Determine the [x, y] coordinate at the center of the cell enclosing the given text.  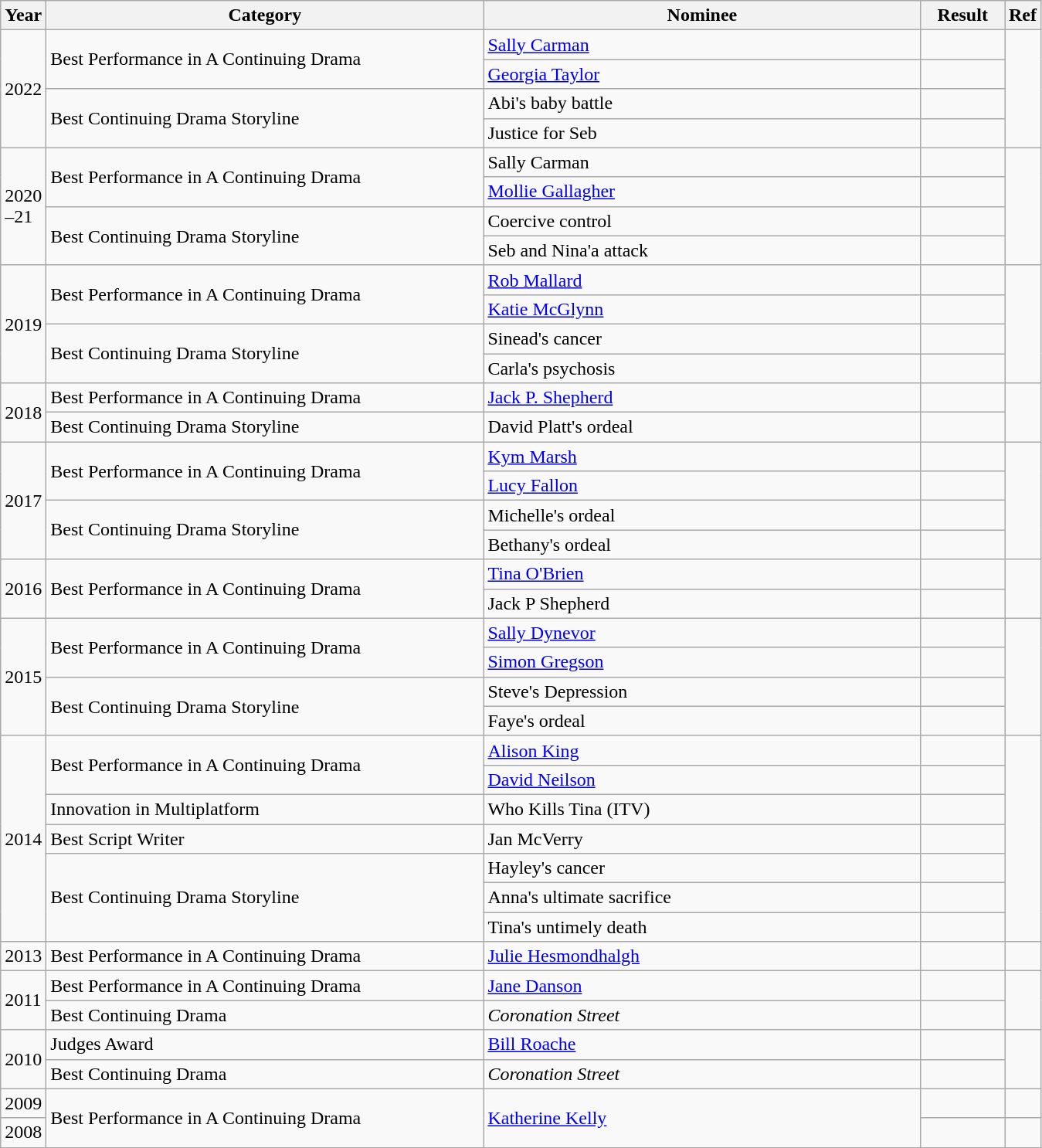
Year [23, 15]
Jane Danson [702, 986]
2016 [23, 589]
2015 [23, 677]
Justice for Seb [702, 133]
Bill Roache [702, 1044]
2022 [23, 89]
Abi's baby battle [702, 104]
Simon Gregson [702, 662]
Tina O'Brien [702, 574]
Rob Mallard [702, 280]
Ref [1023, 15]
Innovation in Multiplatform [265, 809]
Jack P Shepherd [702, 603]
Who Kills Tina (ITV) [702, 809]
Julie Hesmondhalgh [702, 956]
Jack P. Shepherd [702, 398]
Alison King [702, 750]
2009 [23, 1103]
2019 [23, 324]
Georgia Taylor [702, 74]
Kym Marsh [702, 457]
2011 [23, 1000]
Lucy Fallon [702, 486]
2020–21 [23, 206]
Steve's Depression [702, 691]
Judges Award [265, 1044]
Bethany's ordeal [702, 545]
Category [265, 15]
Mollie Gallagher [702, 192]
Faye's ordeal [702, 721]
Sinead's cancer [702, 338]
Sally Dynevor [702, 633]
Jan McVerry [702, 838]
Carla's psychosis [702, 369]
Tina's untimely death [702, 927]
Katherine Kelly [702, 1118]
Best Script Writer [265, 838]
Anna's ultimate sacrifice [702, 898]
Nominee [702, 15]
David Neilson [702, 779]
2018 [23, 413]
Katie McGlynn [702, 309]
Seb and Nina'a attack [702, 250]
David Platt's ordeal [702, 427]
2014 [23, 838]
2017 [23, 501]
Result [962, 15]
2013 [23, 956]
Hayley's cancer [702, 868]
2008 [23, 1133]
2010 [23, 1059]
Michelle's ordeal [702, 515]
Coercive control [702, 221]
